Search for the cell housing the specified text and yield its [X, Y] center coordinate. 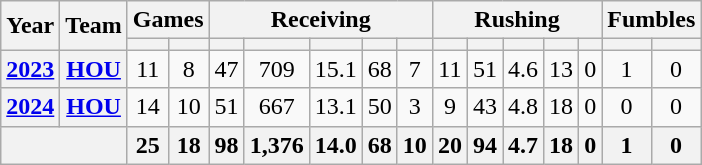
4.8 [522, 107]
3 [414, 107]
2024 [30, 107]
Receiving [320, 20]
94 [484, 145]
Games [168, 20]
14 [148, 107]
14.0 [336, 145]
Fumbles [652, 20]
1,376 [276, 145]
667 [276, 107]
15.1 [336, 69]
4.6 [522, 69]
13.1 [336, 107]
43 [484, 107]
Rushing [516, 20]
47 [226, 69]
4.7 [522, 145]
709 [276, 69]
2023 [30, 69]
20 [450, 145]
98 [226, 145]
Team [94, 26]
7 [414, 69]
50 [380, 107]
25 [148, 145]
8 [188, 69]
Year [30, 26]
9 [450, 107]
13 [562, 69]
